Scan for the cell matching the given text and deliver its (x, y) coordinate at center. 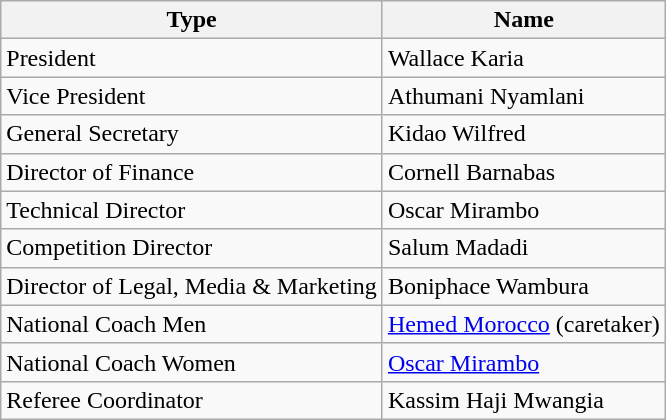
Technical Director (192, 210)
Director of Legal, Media & Marketing (192, 286)
Boniphace Wambura (524, 286)
Kassim Haji Mwangia (524, 400)
Athumani Nyamlani (524, 96)
Salum Madadi (524, 248)
Hemed Morocco (caretaker) (524, 324)
Director of Finance (192, 172)
Type (192, 20)
Competition Director (192, 248)
General Secretary (192, 134)
Kidao Wilfred (524, 134)
Referee Coordinator (192, 400)
National Coach Men (192, 324)
Wallace Karia (524, 58)
President (192, 58)
Name (524, 20)
Cornell Barnabas (524, 172)
National Coach Women (192, 362)
Vice President (192, 96)
